For the text-containing cell, return its midpoint in [X, Y] coordinate format. 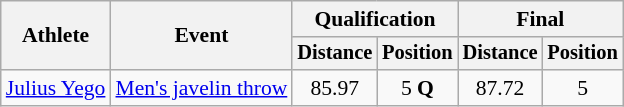
Event [201, 36]
Qualification [374, 19]
5 Q [417, 88]
Final [540, 19]
Men's javelin throw [201, 88]
5 [582, 88]
85.97 [334, 88]
87.72 [500, 88]
Athlete [56, 36]
Julius Yego [56, 88]
